Locate the cell with the specified text and output its [X, Y] center coordinate. 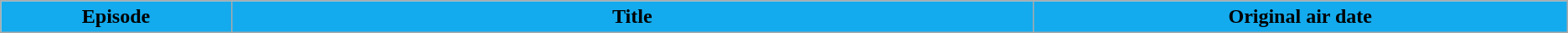
Episode [116, 17]
Original air date [1300, 17]
Title [632, 17]
